Search for the cell housing the specified text and yield its [X, Y] center coordinate. 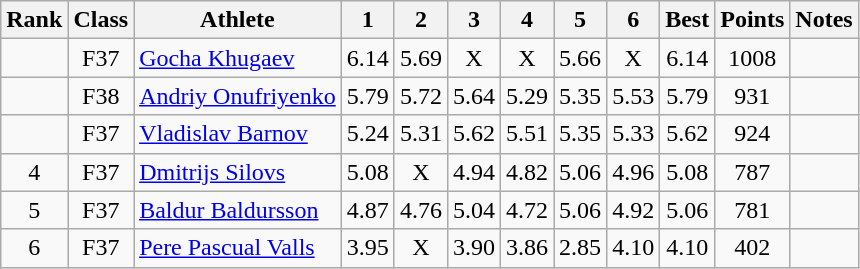
4.72 [526, 210]
787 [752, 172]
Dmitrijs Silovs [238, 172]
3.90 [474, 248]
3 [474, 20]
1 [368, 20]
5.31 [420, 134]
Best [688, 20]
3.86 [526, 248]
Class [101, 20]
Notes [824, 20]
4.94 [474, 172]
5.29 [526, 96]
5.53 [634, 96]
4.96 [634, 172]
Baldur Baldursson [238, 210]
Athlete [238, 20]
Vladislav Barnov [238, 134]
5.72 [420, 96]
5.04 [474, 210]
2 [420, 20]
5.33 [634, 134]
Rank [34, 20]
5.66 [580, 58]
4.92 [634, 210]
1008 [752, 58]
3.95 [368, 248]
2.85 [580, 248]
924 [752, 134]
931 [752, 96]
5.24 [368, 134]
402 [752, 248]
4.87 [368, 210]
5.51 [526, 134]
Points [752, 20]
781 [752, 210]
4.76 [420, 210]
Pere Pascual Valls [238, 248]
4.82 [526, 172]
Gocha Khugaev [238, 58]
5.69 [420, 58]
Andriy Onufriyenko [238, 96]
F38 [101, 96]
5.64 [474, 96]
